Provide the (X, Y) coordinate of the cell's center where the given text is located.  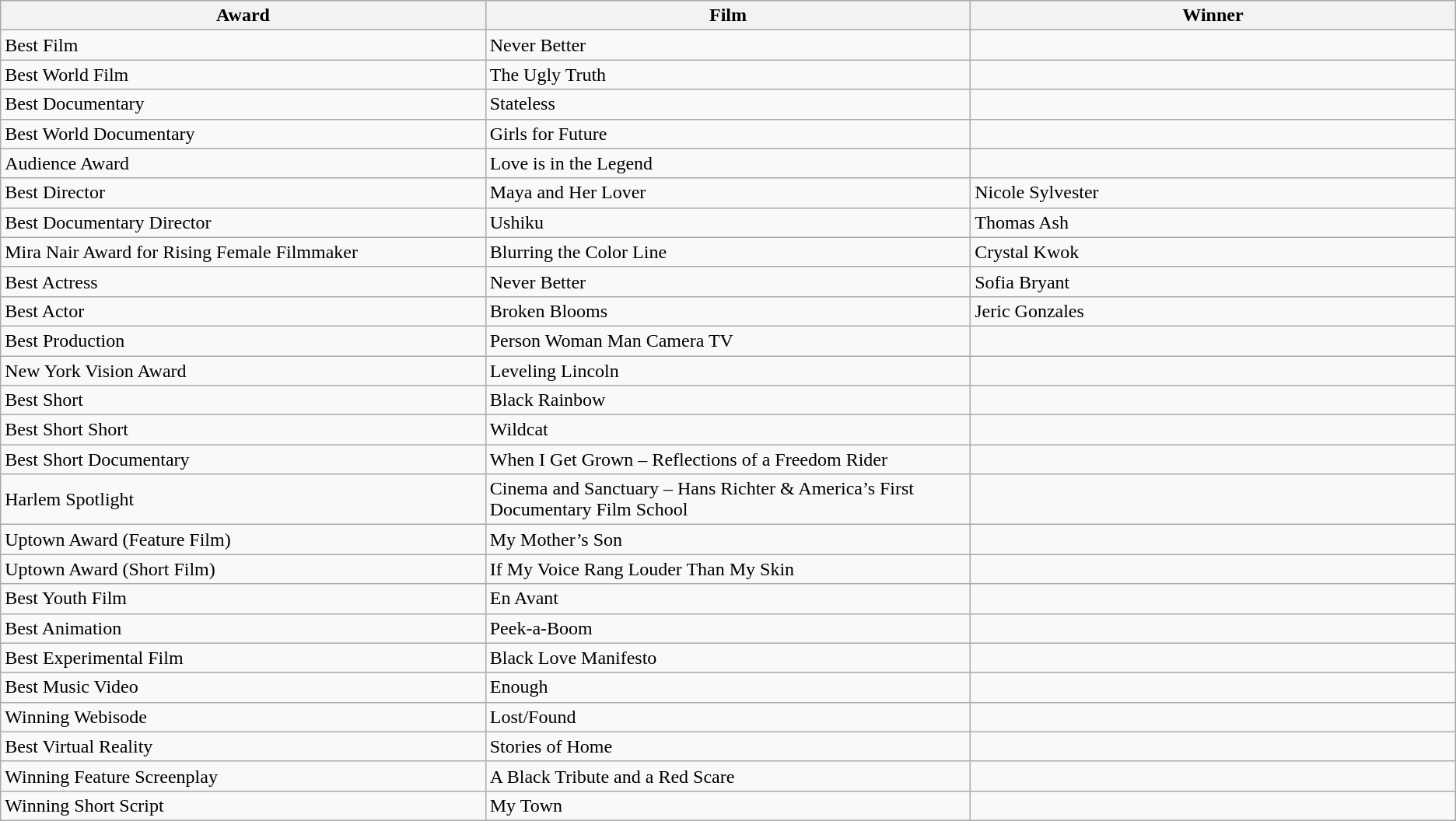
Lost/Found (728, 717)
Winning Feature Screenplay (243, 776)
Best Youth Film (243, 599)
Audience Award (243, 163)
Mira Nair Award for Rising Female Filmmaker (243, 252)
Girls for Future (728, 134)
Cinema and Sanctuary – Hans Richter & America’s First Documentary Film School (728, 499)
Best Director (243, 193)
Winner (1213, 16)
Best Actress (243, 281)
Best Production (243, 341)
The Ugly Truth (728, 75)
Thomas Ash (1213, 222)
If My Voice Rang Louder Than My Skin (728, 569)
Ushiku (728, 222)
Uptown Award (Feature Film) (243, 540)
Person Woman Man Camera TV (728, 341)
When I Get Grown – Reflections of a Freedom Rider (728, 459)
Best Documentary Director (243, 222)
Stateless (728, 104)
Jeric Gonzales (1213, 311)
Blurring the Color Line (728, 252)
Nicole Sylvester (1213, 193)
Winning Webisode (243, 717)
My Town (728, 805)
Harlem Spotlight (243, 499)
Leveling Lincoln (728, 371)
Crystal Kwok (1213, 252)
Best Short Documentary (243, 459)
Stories of Home (728, 746)
Best Experimental Film (243, 658)
En Avant (728, 599)
Best Virtual Reality (243, 746)
Winning Short Script (243, 805)
Love is in the Legend (728, 163)
Best World Documentary (243, 134)
Best Film (243, 45)
Best Actor (243, 311)
Best World Film (243, 75)
Best Short (243, 400)
Broken Blooms (728, 311)
Maya and Her Lover (728, 193)
Best Animation (243, 628)
Award (243, 16)
Black Rainbow (728, 400)
New York Vision Award (243, 371)
My Mother’s Son (728, 540)
Peek-a-Boom (728, 628)
Black Love Manifesto (728, 658)
Enough (728, 687)
Best Documentary (243, 104)
Best Short Short (243, 430)
A Black Tribute and a Red Scare (728, 776)
Wildcat (728, 430)
Uptown Award (Short Film) (243, 569)
Best Music Video (243, 687)
Sofia Bryant (1213, 281)
Film (728, 16)
